Detect which cell encompasses the target text, then output its [X, Y] center coordinate. 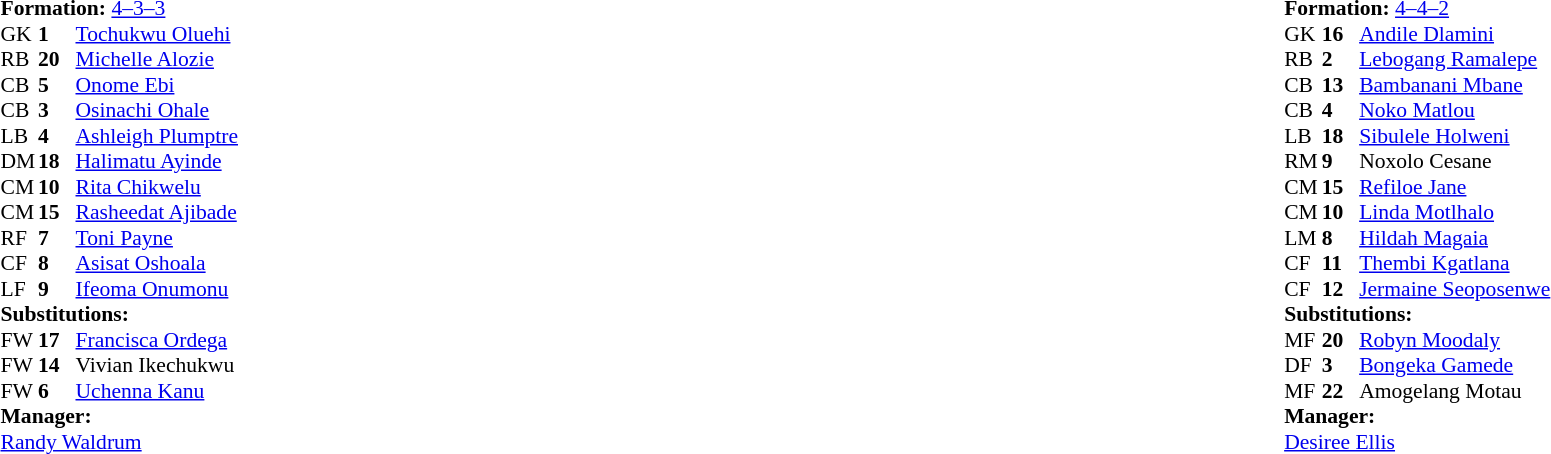
LM [1303, 238]
Rita Chikwelu [157, 187]
Halimatu Ayinde [157, 161]
Uchenna Kanu [157, 391]
Lebogang Ramalepe [1454, 59]
Bongeka Gamede [1454, 365]
Asisat Oshoala [157, 263]
Andile Dlamini [1454, 34]
Toni Payne [157, 238]
11 [1341, 263]
Jermaine Seoposenwe [1454, 289]
Osinachi Ohale [157, 111]
DF [1303, 365]
2 [1341, 59]
Amogelang Motau [1454, 391]
Linda Motlhalo [1454, 213]
5 [57, 85]
Michelle Alozie [157, 59]
12 [1341, 289]
Vivian Ikechukwu [157, 365]
1 [57, 34]
Ashleigh Plumptre [157, 136]
Francisca Ordega [157, 340]
Hildah Magaia [1454, 238]
6 [57, 391]
16 [1341, 34]
Onome Ebi [157, 85]
Robyn Moodaly [1454, 340]
22 [1341, 391]
RF [19, 238]
Sibulele Holweni [1454, 136]
14 [57, 365]
LF [19, 289]
DM [19, 161]
Noko Matlou [1454, 111]
13 [1341, 85]
RM [1303, 161]
Rasheedat Ajibade [157, 213]
Tochukwu Oluehi [157, 34]
Ifeoma Onumonu [157, 289]
Thembi Kgatlana [1454, 263]
Refiloe Jane [1454, 187]
Bambanani Mbane [1454, 85]
17 [57, 340]
Noxolo Cesane [1454, 161]
7 [57, 238]
